Find where the given text appears and provide that cell's center as [X, Y] coordinate. 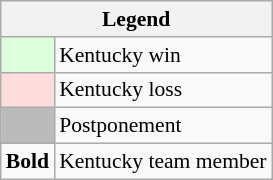
Postponement [163, 126]
Bold [28, 162]
Kentucky win [163, 55]
Kentucky team member [163, 162]
Legend [136, 19]
Kentucky loss [163, 90]
